For the text-containing cell, return its midpoint in (X, Y) coordinate format. 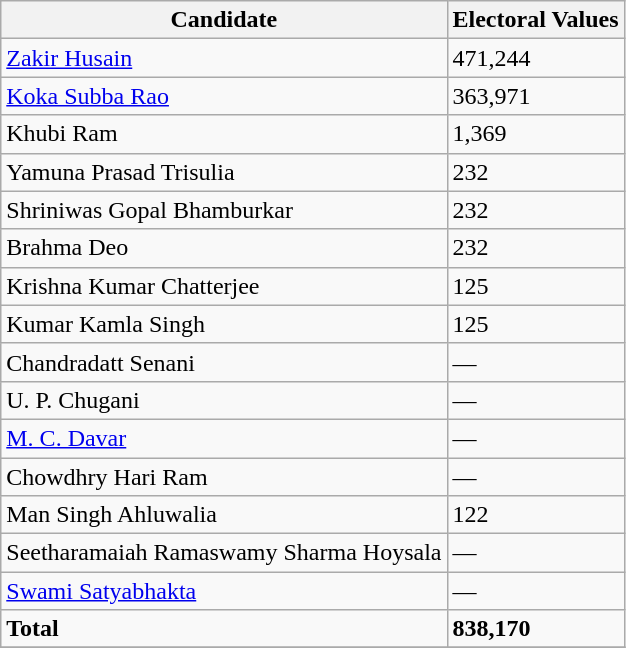
Kumar Kamla Singh (224, 324)
Man Singh Ahluwalia (224, 515)
Total (224, 629)
Koka Subba Rao (224, 96)
1,369 (536, 134)
Krishna Kumar Chatterjee (224, 286)
U. P. Chugani (224, 400)
Shriniwas Gopal Bhamburkar (224, 210)
Swami Satyabhakta (224, 591)
Zakir Husain (224, 58)
471,244 (536, 58)
Yamuna Prasad Trisulia (224, 172)
Electoral Values (536, 20)
M. C. Davar (224, 438)
Seetharamaiah Ramaswamy Sharma Hoysala (224, 553)
Chandradatt Senani (224, 362)
363,971 (536, 96)
Khubi Ram (224, 134)
Brahma Deo (224, 248)
122 (536, 515)
838,170 (536, 629)
Candidate (224, 20)
Chowdhry Hari Ram (224, 477)
